Extract the (x, y) coordinate from the center of the cell holding the provided text.  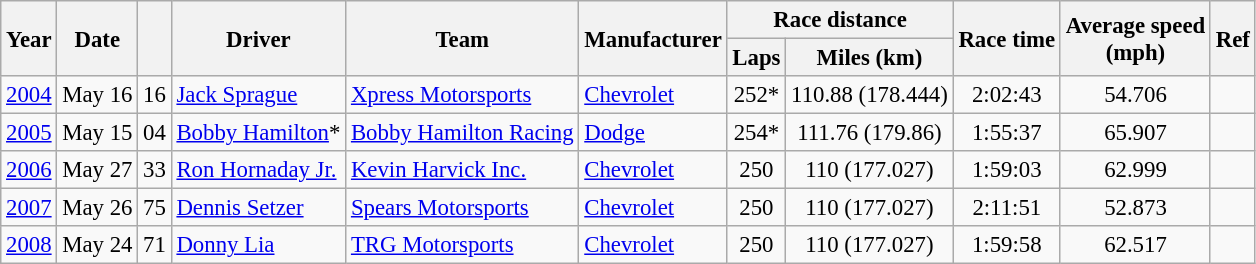
Manufacturer (653, 38)
254* (756, 133)
Driver (258, 38)
May 24 (98, 245)
Kevin Harvick Inc. (462, 170)
Bobby Hamilton Racing (462, 133)
Laps (756, 58)
Dennis Setzer (258, 208)
Race distance (840, 20)
May 15 (98, 133)
252* (756, 95)
2007 (29, 208)
Year (29, 38)
16 (154, 95)
54.706 (1135, 95)
Jack Sprague (258, 95)
2004 (29, 95)
33 (154, 170)
65.907 (1135, 133)
62.517 (1135, 245)
May 16 (98, 95)
52.873 (1135, 208)
May 26 (98, 208)
Miles (km) (870, 58)
May 27 (98, 170)
62.999 (1135, 170)
Ref (1232, 38)
Donny Lia (258, 245)
75 (154, 208)
Bobby Hamilton* (258, 133)
2006 (29, 170)
Date (98, 38)
1:55:37 (1006, 133)
Average speed(mph) (1135, 38)
Team (462, 38)
TRG Motorsports (462, 245)
Spears Motorsports (462, 208)
2:02:43 (1006, 95)
110.88 (178.444) (870, 95)
1:59:03 (1006, 170)
2:11:51 (1006, 208)
2005 (29, 133)
71 (154, 245)
04 (154, 133)
1:59:58 (1006, 245)
2008 (29, 245)
111.76 (179.86) (870, 133)
Race time (1006, 38)
Xpress Motorsports (462, 95)
Dodge (653, 133)
Ron Hornaday Jr. (258, 170)
